Find where the given text appears and provide that cell's center as [x, y] coordinate. 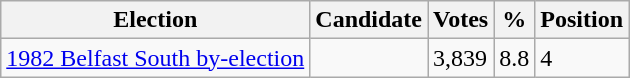
3,839 [461, 58]
Election [156, 20]
Candidate [369, 20]
4 [582, 58]
Position [582, 20]
% [514, 20]
1982 Belfast South by-election [156, 58]
8.8 [514, 58]
Votes [461, 20]
